Scan for the cell matching the given text and deliver its [X, Y] coordinate at center. 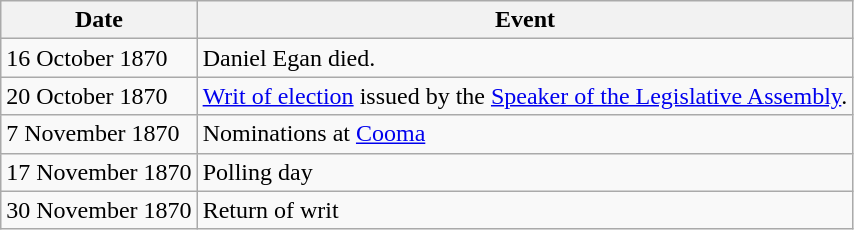
Date [99, 20]
30 November 1870 [99, 210]
Polling day [525, 172]
16 October 1870 [99, 58]
Event [525, 20]
Daniel Egan died. [525, 58]
20 October 1870 [99, 96]
Return of writ [525, 210]
Writ of election issued by the Speaker of the Legislative Assembly. [525, 96]
17 November 1870 [99, 172]
7 November 1870 [99, 134]
Nominations at Cooma [525, 134]
